Determine the [x, y] coordinate at the center of the cell enclosing the given text.  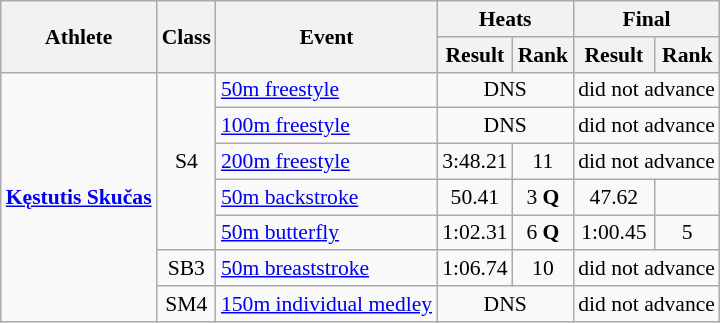
5 [688, 233]
SB3 [186, 269]
200m freestyle [326, 162]
50m butterfly [326, 233]
S4 [186, 161]
1:06.74 [474, 269]
6 Q [544, 233]
50.41 [474, 197]
1:02.31 [474, 233]
Final [646, 19]
50m backstroke [326, 197]
50m breaststroke [326, 269]
3:48.21 [474, 162]
Class [186, 36]
100m freestyle [326, 126]
10 [544, 269]
11 [544, 162]
Kęstutis Skučas [79, 196]
3 Q [544, 197]
Event [326, 36]
150m individual medley [326, 304]
50m freestyle [326, 90]
47.62 [614, 197]
SM4 [186, 304]
1:00.45 [614, 233]
Heats [505, 19]
Athlete [79, 36]
